Find where the given text appears and provide that cell's center as (X, Y) coordinate. 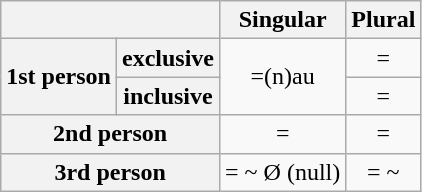
=(n)au (283, 77)
= ~ (384, 172)
3rd person (110, 172)
Plural (384, 20)
exclusive (168, 58)
inclusive (168, 96)
Singular (283, 20)
1st person (59, 77)
2nd person (110, 134)
= ~ Ø (null) (283, 172)
